For the text-containing cell, return its midpoint in [X, Y] coordinate format. 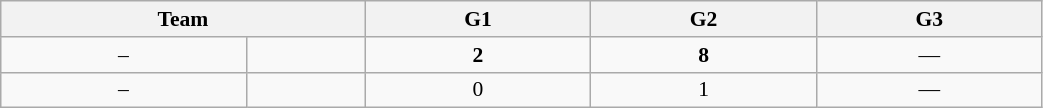
0 [478, 90]
G2 [704, 19]
8 [704, 55]
G1 [478, 19]
G3 [929, 19]
Team [183, 19]
2 [478, 55]
1 [704, 90]
